Pinpoint the cell where the given text exists, returning its (x, y) midpoint coordinate. 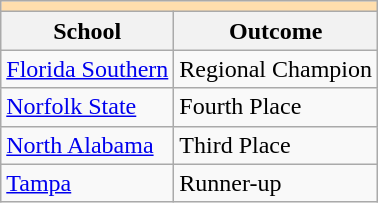
Florida Southern (88, 69)
School (88, 31)
Runner-up (276, 183)
Norfolk State (88, 107)
Regional Champion (276, 69)
Fourth Place (276, 107)
Third Place (276, 145)
Outcome (276, 31)
North Alabama (88, 145)
Tampa (88, 183)
